Determine the (X, Y) coordinate at the center of the cell enclosing the given text.  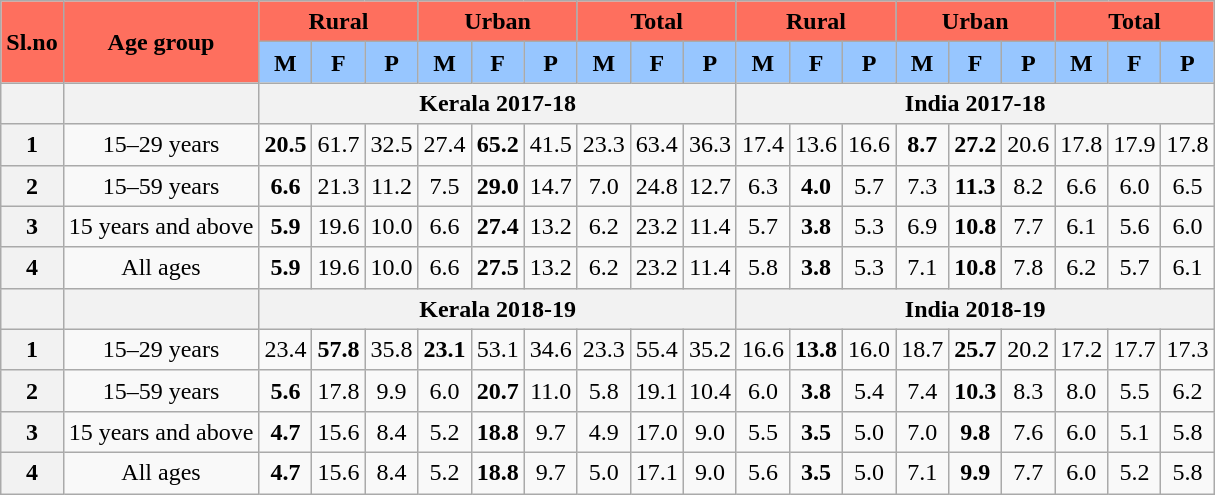
23.4 (286, 350)
53.1 (498, 350)
5.1 (1134, 432)
20.5 (286, 144)
55.4 (656, 350)
11.2 (392, 186)
12.7 (710, 186)
13.6 (816, 144)
35.2 (710, 350)
17.4 (762, 144)
7.5 (444, 186)
Kerala 2017-18 (498, 104)
6.5 (1188, 186)
8.0 (1082, 390)
35.8 (392, 350)
6.3 (762, 186)
10.3 (976, 390)
23.1 (444, 350)
21.3 (338, 186)
36.3 (710, 144)
17.0 (656, 432)
Kerala 2018-19 (498, 308)
20.7 (498, 390)
17.9 (1134, 144)
Sl.no (32, 42)
18.7 (922, 350)
6.9 (922, 226)
63.4 (656, 144)
65.2 (498, 144)
34.6 (550, 350)
11.3 (976, 186)
7.4 (922, 390)
20.2 (1028, 350)
27.2 (976, 144)
27.5 (498, 268)
India 2018-19 (975, 308)
25.7 (976, 350)
24.8 (656, 186)
17.2 (1082, 350)
10.4 (710, 390)
17.7 (1134, 350)
17.3 (1188, 350)
India 2017-18 (975, 104)
4.0 (816, 186)
14.7 (550, 186)
11.0 (550, 390)
29.0 (498, 186)
7.6 (1028, 432)
8.3 (1028, 390)
19.1 (656, 390)
13.8 (816, 350)
20.6 (1028, 144)
8.7 (922, 144)
4.9 (604, 432)
61.7 (338, 144)
7.8 (1028, 268)
Age group (161, 42)
17.1 (656, 472)
5.4 (870, 390)
16.0 (870, 350)
57.8 (338, 350)
7.3 (922, 186)
41.5 (550, 144)
9.8 (976, 432)
32.5 (392, 144)
8.2 (1028, 186)
